Identify which cell holds the provided text, then report its [x, y] central coordinate. 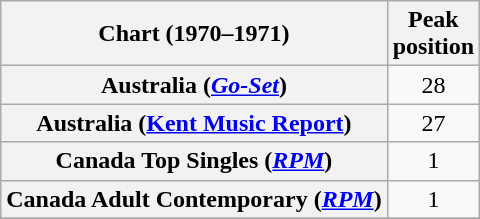
Canada Adult Contemporary (RPM) [194, 199]
Peakposition [433, 34]
Chart (1970–1971) [194, 34]
Australia (Kent Music Report) [194, 123]
Canada Top Singles (RPM) [194, 161]
28 [433, 85]
27 [433, 123]
Australia (Go-Set) [194, 85]
